Determine the (x, y) coordinate at the center of the cell enclosing the given text.  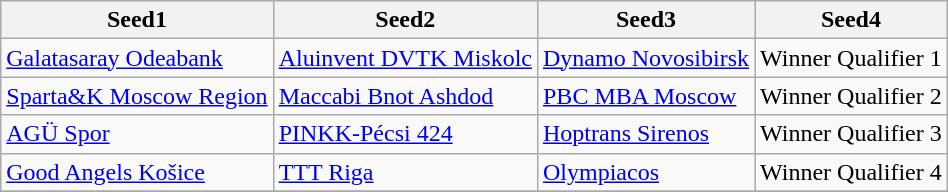
Maccabi Bnot Ashdod (405, 96)
Sparta&K Moscow Region (137, 96)
Good Angels Košice (137, 172)
Winner Qualifier 2 (852, 96)
AGÜ Spor (137, 134)
Dynamo Novosibirsk (646, 58)
Seed3 (646, 20)
Winner Qualifier 1 (852, 58)
PINKK-Pécsi 424 (405, 134)
Seed1 (137, 20)
Aluinvent DVTK Miskolc (405, 58)
Galatasaray Odeabank (137, 58)
Winner Qualifier 4 (852, 172)
Hoptrans Sirenos (646, 134)
TTT Riga (405, 172)
PBC MBA Moscow (646, 96)
Winner Qualifier 3 (852, 134)
Seed4 (852, 20)
Olympiacos (646, 172)
Seed2 (405, 20)
